Scan for the cell matching the given text and deliver its [x, y] coordinate at center. 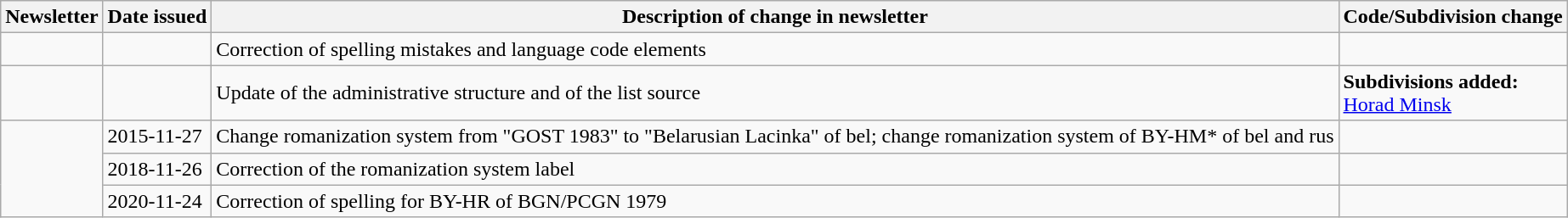
Newsletter [52, 17]
Code/Subdivision change [1453, 17]
Correction of the romanization system label [775, 169]
Description of change in newsletter [775, 17]
Correction of spelling for BY-HR of BGN/PCGN 1979 [775, 201]
Change romanization system from "GOST 1983" to "Belarusian Lacinka" of bel; change romanization system of BY-HM* of bel and rus [775, 137]
Subdivisions added: Horad Minsk [1453, 93]
Correction of spelling mistakes and language code elements [775, 49]
2018-11-26 [157, 169]
Date issued [157, 17]
2020-11-24 [157, 201]
2015-11-27 [157, 137]
Update of the administrative structure and of the list source [775, 93]
